Search for the cell housing the specified text and yield its [x, y] center coordinate. 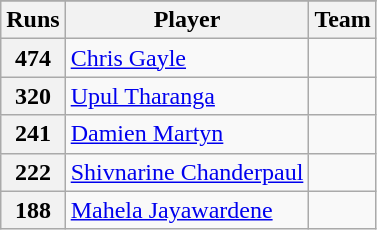
Shivnarine Chanderpaul [187, 172]
Upul Tharanga [187, 96]
Runs [33, 20]
474 [33, 58]
222 [33, 172]
188 [33, 210]
Team [343, 20]
Mahela Jayawardene [187, 210]
Damien Martyn [187, 134]
320 [33, 96]
Player [187, 20]
Chris Gayle [187, 58]
241 [33, 134]
